From the cell containing the given text, extract its center point as [x, y] coordinate. 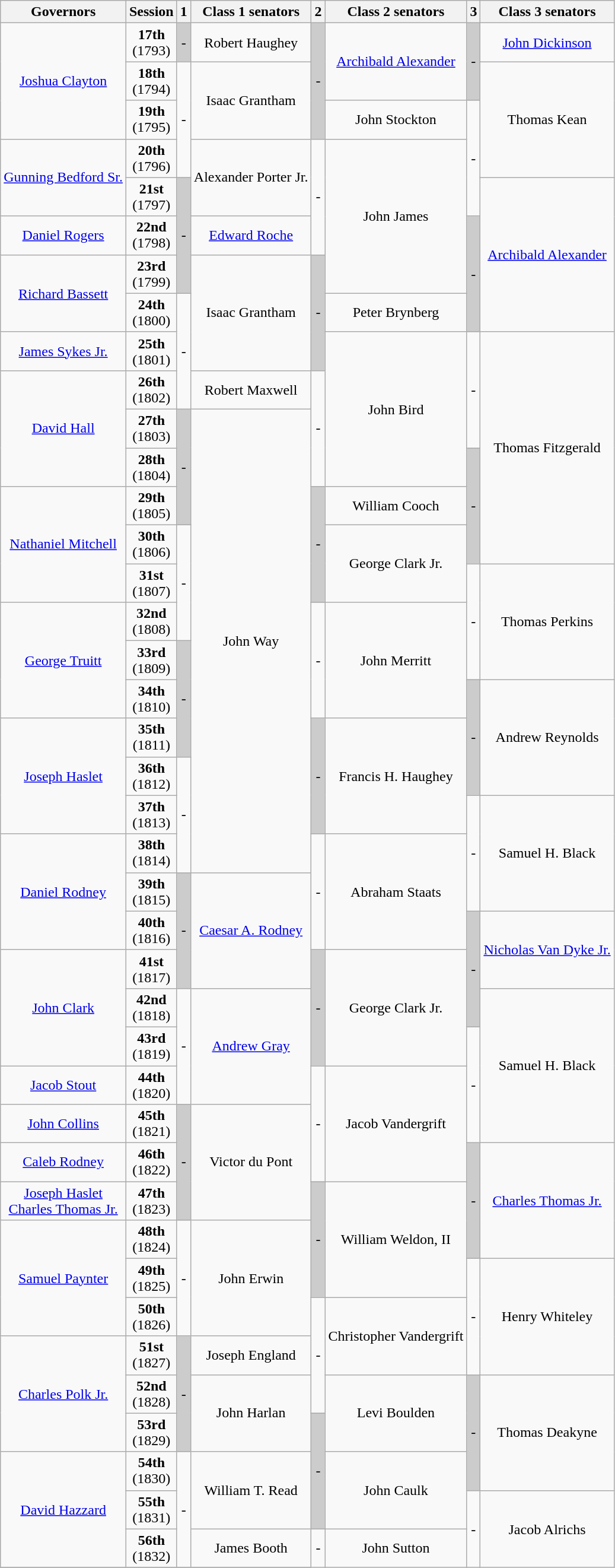
41st(1817) [151, 969]
Francis H. Haughey [396, 776]
36th(1812) [151, 776]
20th(1796) [151, 158]
James Sykes Jr. [63, 351]
37th(1813) [151, 814]
Thomas Perkins [547, 622]
25th(1801) [151, 351]
John Sutton [396, 1548]
53rd(1829) [151, 1433]
John Way [251, 641]
49th(1825) [151, 1278]
David Hazzard [63, 1510]
45th(1821) [151, 1124]
James Booth [251, 1548]
Joseph England [251, 1356]
19th(1795) [151, 120]
26th(1802) [151, 389]
Robert Haughey [251, 43]
Caleb Rodney [63, 1162]
Levi Boulden [396, 1413]
John Clark [63, 1008]
Daniel Rogers [63, 235]
John Caulk [396, 1490]
William Cooch [396, 506]
48th(1824) [151, 1239]
William T. Read [251, 1490]
Samuel Paynter [63, 1278]
Edward Roche [251, 235]
George Truitt [63, 660]
23rd(1799) [151, 274]
38th(1814) [151, 853]
43rd(1819) [151, 1046]
18th(1794) [151, 81]
John James [396, 216]
Christopher Vandergrift [396, 1336]
40th(1816) [151, 931]
Alexander Porter Jr. [251, 177]
24th(1800) [151, 312]
Henry Whiteley [547, 1316]
17th(1793) [151, 43]
Governors [63, 12]
51st(1827) [151, 1356]
1 [184, 12]
Charles Thomas Jr. [547, 1201]
56th(1832) [151, 1548]
39th(1815) [151, 891]
Nathaniel Mitchell [63, 545]
28th(1804) [151, 466]
22nd(1798) [151, 235]
42nd(1818) [151, 1008]
47th(1823) [151, 1201]
John Dickinson [547, 43]
29th(1805) [151, 506]
52nd(1828) [151, 1394]
Jacob Stout [63, 1085]
27th(1803) [151, 428]
John Merritt [396, 660]
55th(1831) [151, 1510]
Session [151, 12]
Robert Maxwell [251, 389]
31st(1807) [151, 583]
3 [473, 12]
William Weldon, II [396, 1239]
Charles Polk Jr. [63, 1394]
David Hall [63, 428]
Thomas Fitzgerald [547, 447]
34th(1810) [151, 699]
50th(1826) [151, 1316]
John Stockton [396, 120]
46th(1822) [151, 1162]
Abraham Staats [396, 891]
Joseph Haslet [63, 776]
Peter Brynberg [396, 312]
44th(1820) [151, 1085]
32nd(1808) [151, 622]
35th(1811) [151, 737]
Thomas Kean [547, 120]
Thomas Deakyne [547, 1433]
30th(1806) [151, 545]
Joshua Clayton [63, 81]
Andrew Gray [251, 1046]
Richard Bassett [63, 293]
Andrew Reynolds [547, 737]
2 [318, 12]
Class 3 senators [547, 12]
John Harlan [251, 1413]
Class 1 senators [251, 12]
John Collins [63, 1124]
Nicholas Van Dyke Jr. [547, 950]
John Bird [396, 409]
Joseph HasletCharles Thomas Jr. [63, 1201]
Class 2 senators [396, 12]
Gunning Bedford Sr. [63, 177]
Jacob Alrichs [547, 1529]
54th(1830) [151, 1471]
Jacob Vandergrift [396, 1124]
Victor du Pont [251, 1162]
Caesar A. Rodney [251, 931]
John Erwin [251, 1278]
33rd(1809) [151, 660]
21st(1797) [151, 197]
Daniel Rodney [63, 891]
